Return [x, y] of the center of cell containing provided text 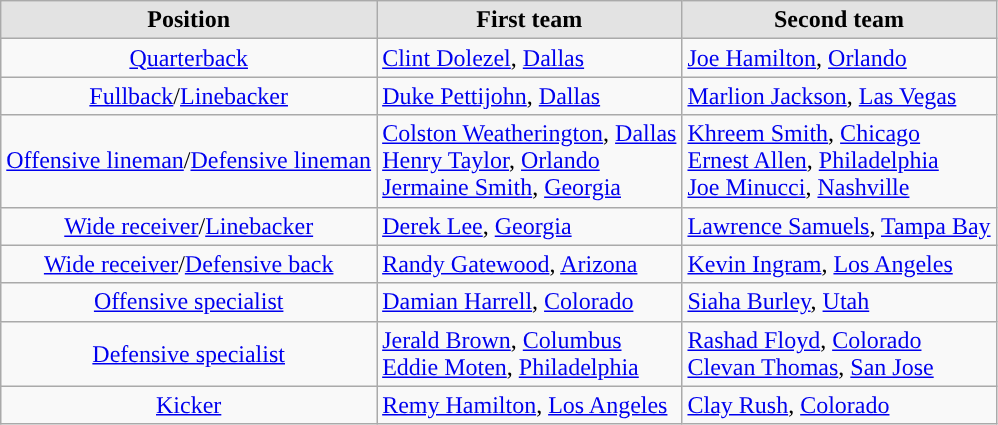
Duke Pettijohn, Dallas [530, 96]
Kicker [189, 405]
Offensive specialist [189, 302]
Jerald Brown, ColumbusEddie Moten, Philadelphia [530, 354]
Damian Harrell, Colorado [530, 302]
Remy Hamilton, Los Angeles [530, 405]
Colston Weatherington, DallasHenry Taylor, OrlandoJermaine Smith, Georgia [530, 161]
Joe Hamilton, Orlando [839, 58]
Derek Lee, Georgia [530, 226]
Clint Dolezel, Dallas [530, 58]
Clay Rush, Colorado [839, 405]
Lawrence Samuels, Tampa Bay [839, 226]
Marlion Jackson, Las Vegas [839, 96]
First team [530, 20]
Khreem Smith, ChicagoErnest Allen, PhiladelphiaJoe Minucci, Nashville [839, 161]
Rashad Floyd, ColoradoClevan Thomas, San Jose [839, 354]
Wide receiver/Defensive back [189, 264]
Wide receiver/Linebacker [189, 226]
Offensive lineman/Defensive lineman [189, 161]
Position [189, 20]
Siaha Burley, Utah [839, 302]
Randy Gatewood, Arizona [530, 264]
Defensive specialist [189, 354]
Fullback/Linebacker [189, 96]
Second team [839, 20]
Quarterback [189, 58]
Kevin Ingram, Los Angeles [839, 264]
